Find where the given text appears and provide that cell's center as (X, Y) coordinate. 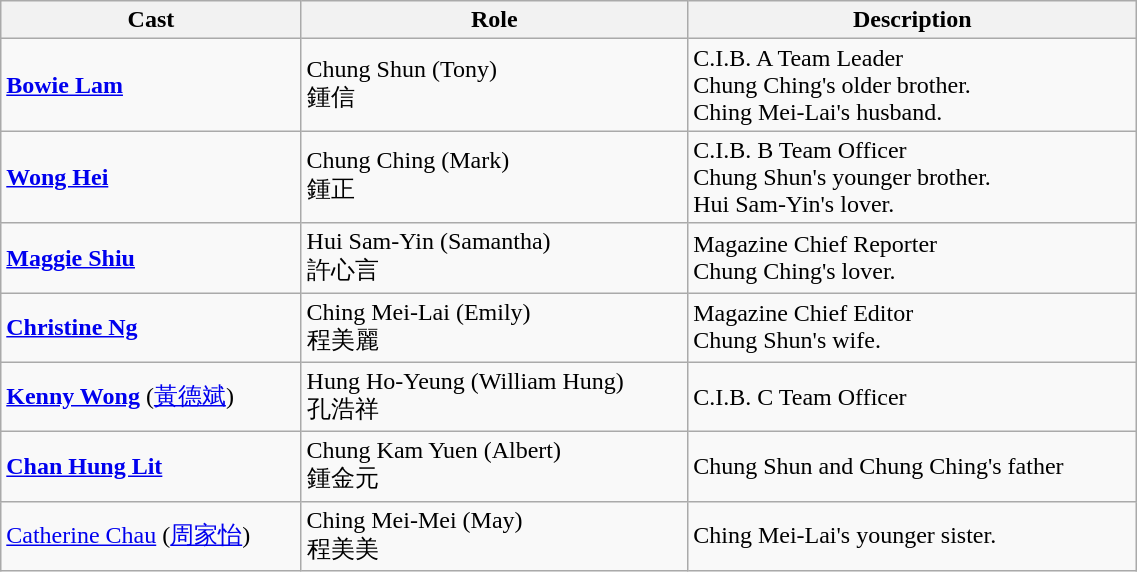
Hui Sam-Yin (Samantha) 許心言 (494, 258)
Maggie Shiu (151, 258)
Hung Ho-Yeung (William Hung) 孔浩祥 (494, 397)
C.I.B. C Team Officer (912, 397)
Christine Ng (151, 327)
Wong Hei (151, 177)
Ching Mei-Lai's younger sister. (912, 536)
Ching Mei-Mei (May) 程美美 (494, 536)
Magazine Chief Reporter Chung Ching's lover. (912, 258)
Magazine Chief Editor Chung Shun's wife. (912, 327)
Description (912, 20)
Role (494, 20)
Ching Mei-Lai (Emily) 程美麗 (494, 327)
Chung Kam Yuen (Albert)鍾金元 (494, 467)
Chung Shun and Chung Ching's father (912, 467)
Chung Shun (Tony) 鍾信 (494, 85)
Cast (151, 20)
Bowie Lam (151, 85)
Catherine Chau (周家怡) (151, 536)
Chung Ching (Mark) 鍾正 (494, 177)
C.I.B. B Team Officer Chung Shun's younger brother. Hui Sam-Yin's lover. (912, 177)
Kenny Wong (黃德斌) (151, 397)
Chan Hung Lit (151, 467)
C.I.B. A Team Leader Chung Ching's older brother. Ching Mei-Lai's husband. (912, 85)
